Detect which cell encompasses the target text, then output its (x, y) center coordinate. 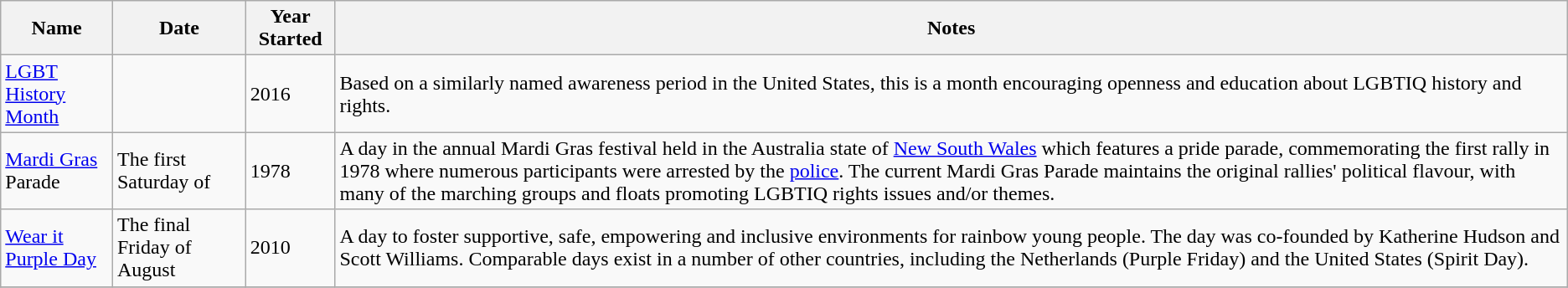
The final Friday of August (179, 248)
1978 (290, 171)
Name (57, 28)
LGBT History Month (57, 94)
Mardi Gras Parade (57, 171)
Year Started (290, 28)
Based on a similarly named awareness period in the United States, this is a month encouraging openness and education about LGBTIQ history and rights. (952, 94)
2016 (290, 94)
Date (179, 28)
2010 (290, 248)
Wear it Purple Day (57, 248)
The first Saturday of (179, 171)
Notes (952, 28)
